Find where the given text appears and provide that cell's center as [x, y] coordinate. 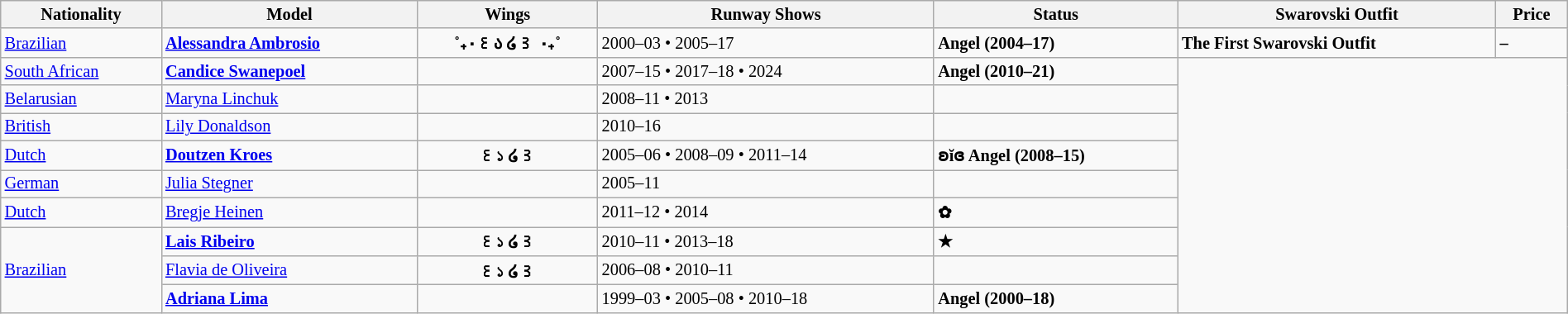
Runway Shows [766, 14]
2000–03 • 2005–17 [766, 43]
Alessandra Ambrosio [289, 43]
2008–11 • 2013 [766, 99]
Doutzen Kroes [289, 155]
2006–08 • 2010–11 [766, 269]
German [81, 183]
Status [1055, 14]
Angel (2010–21) [1055, 71]
Model [289, 14]
Belarusian [81, 99]
The First Swarovski Outfit [1336, 43]
Adriana Lima [289, 298]
Angel (2000–18) [1055, 298]
2005–06 • 2008–09 • 2011–14 [766, 155]
Lais Ribeiro [289, 241]
2010–11 • 2013–18 [766, 241]
✿ [1055, 212]
Lily Donaldson [289, 126]
Maryna Linchuk [289, 99]
˚₊‧꒰ა ໒꒱ ‧₊˚ [508, 43]
Price [1532, 14]
South African [81, 71]
Bregje Heinen [289, 212]
2010–16 [766, 126]
Swarovski Outfit [1336, 14]
Nationality [81, 14]
Candice Swanepoel [289, 71]
2011–12 • 2014 [766, 212]
Wings [508, 14]
ʚĭɞ Angel (2008–15) [1055, 155]
1999–03 • 2005–08 • 2010–18 [766, 298]
British [81, 126]
2005–11 [766, 183]
Angel (2004–17) [1055, 43]
Julia Stegner [289, 183]
Flavia de Oliveira [289, 269]
– [1532, 43]
★ [1055, 241]
2007–15 • 2017–18 • 2024 [766, 71]
